Scan for the cell matching the given text and deliver its [X, Y] coordinate at center. 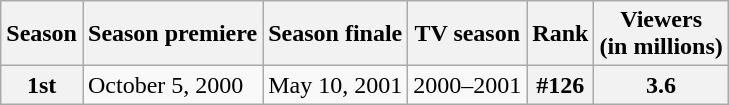
2000–2001 [468, 85]
Season premiere [172, 34]
Season finale [336, 34]
1st [42, 85]
Rank [560, 34]
May 10, 2001 [336, 85]
#126 [560, 85]
Season [42, 34]
3.6 [661, 85]
TV season [468, 34]
October 5, 2000 [172, 85]
Viewers(in millions) [661, 34]
